Pinpoint the cell where the given text exists, returning its [X, Y] midpoint coordinate. 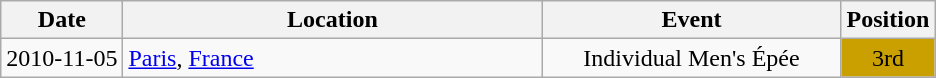
Individual Men's Épée [692, 58]
Paris, France [332, 58]
2010-11-05 [62, 58]
Event [692, 20]
Location [332, 20]
3rd [888, 58]
Position [888, 20]
Date [62, 20]
